Return (x, y) of the center of cell containing provided text 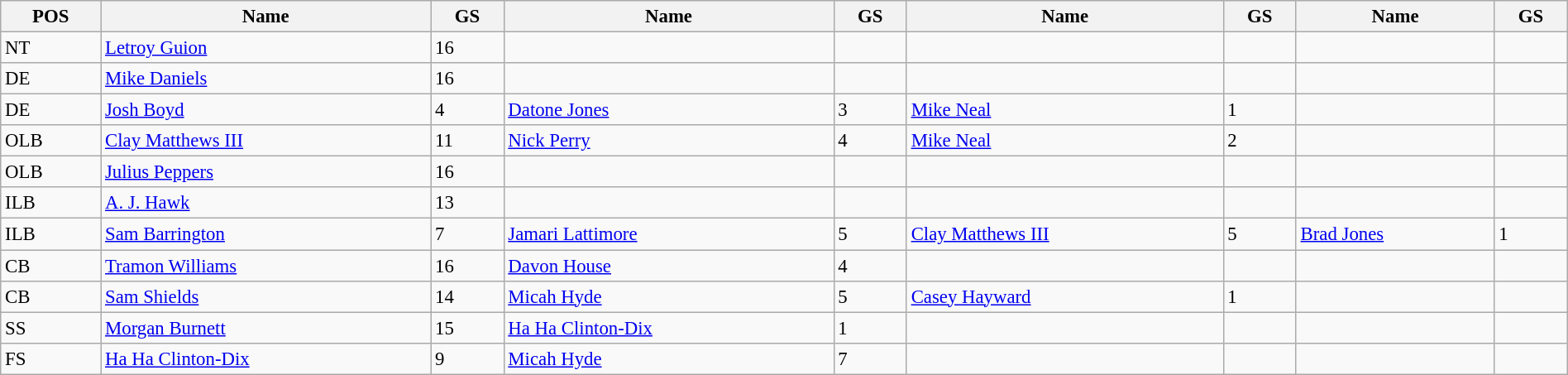
Sam Shields (266, 296)
A. J. Hawk (266, 203)
Mike Daniels (266, 79)
Nick Perry (668, 141)
15 (467, 328)
Jamari Lattimore (668, 234)
NT (51, 48)
Casey Hayward (1065, 296)
Davon House (668, 266)
Brad Jones (1395, 234)
Josh Boyd (266, 110)
9 (467, 358)
SS (51, 328)
POS (51, 17)
Letroy Guion (266, 48)
13 (467, 203)
Tramon Williams (266, 266)
Morgan Burnett (266, 328)
Julius Peppers (266, 172)
FS (51, 358)
2 (1260, 141)
14 (467, 296)
3 (870, 110)
Datone Jones (668, 110)
Sam Barrington (266, 234)
11 (467, 141)
